Return [x, y] of the center of cell containing provided text 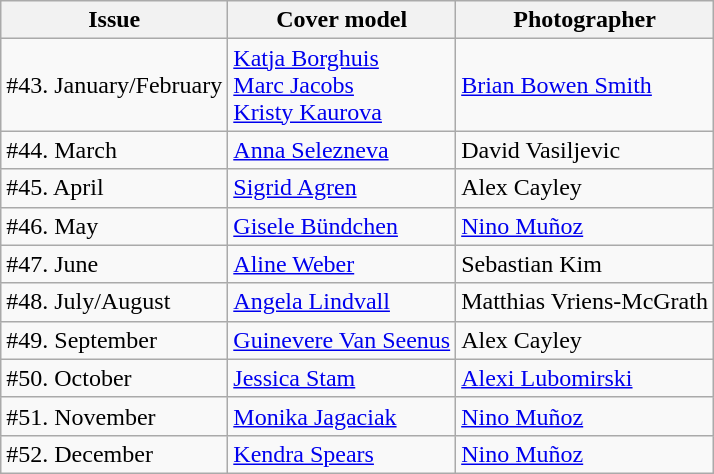
Sebastian Kim [585, 264]
Brian Bowen Smith [585, 85]
#43. January/February [114, 85]
Alexi Lubomirski [585, 378]
Cover model [342, 20]
Jessica Stam [342, 378]
Sigrid Agren [342, 188]
#45. April [114, 188]
Guinevere Van Seenus [342, 340]
David Vasiljevic [585, 150]
Anna Selezneva [342, 150]
#44. March [114, 150]
#49. September [114, 340]
#46. May [114, 226]
Katja BorghuisMarc JacobsKristy Kaurova [342, 85]
Angela Lindvall [342, 302]
Photographer [585, 20]
Monika Jagaciak [342, 416]
Matthias Vriens-McGrath [585, 302]
Kendra Spears [342, 454]
Issue [114, 20]
#48. July/August [114, 302]
Gisele Bündchen [342, 226]
#50. October [114, 378]
Aline Weber [342, 264]
#52. December [114, 454]
#51. November [114, 416]
#47. June [114, 264]
